Capture the cell that displays the provided text and extract its [x, y] central coordinate. 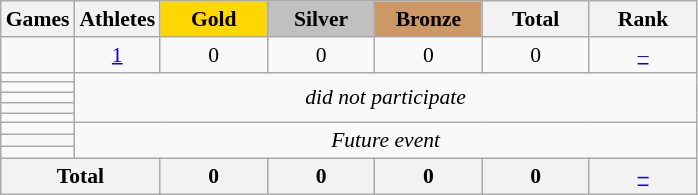
Gold [214, 19]
Future event [385, 141]
Athletes [117, 19]
did not participate [385, 98]
Silver [320, 19]
Rank [642, 19]
1 [117, 55]
Bronze [428, 19]
Games [38, 19]
